Locate the cell with the specified text and output its [X, Y] center coordinate. 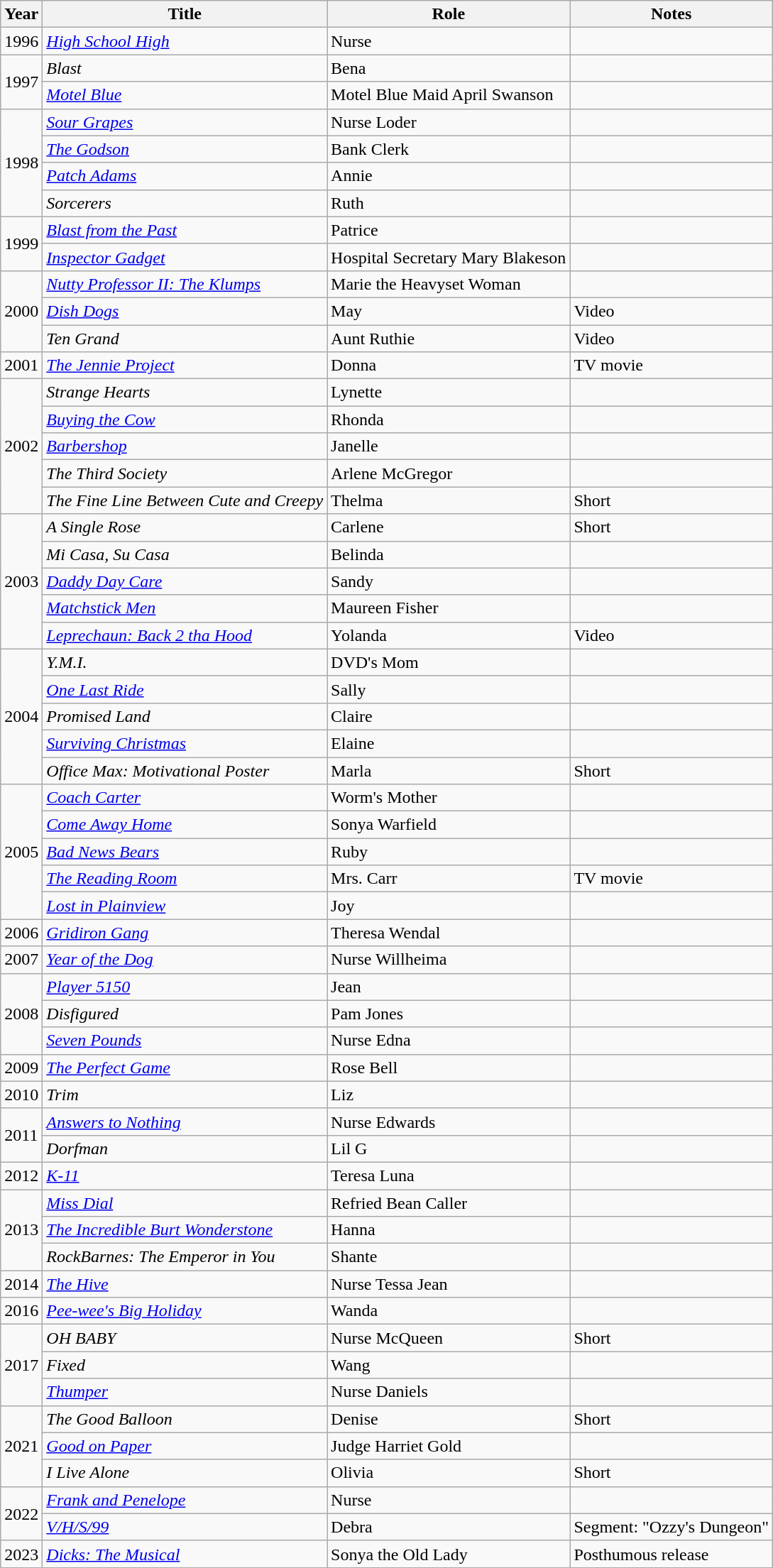
Lynette [449, 393]
Hanna [449, 1230]
2007 [21, 960]
Buying the Cow [185, 420]
Belinda [449, 554]
Inspector Gadget [185, 257]
Motel Blue [185, 95]
Nutty Professor II: The Klumps [185, 284]
Nurse Daniels [449, 1392]
Seven Pounds [185, 1041]
2022 [21, 1513]
The Hive [185, 1284]
Marla [449, 770]
Refried Bean Caller [449, 1203]
Player 5150 [185, 987]
2014 [21, 1284]
2006 [21, 933]
Sandy [449, 581]
The Reading Room [185, 879]
V/H/S/99 [185, 1527]
May [449, 311]
Claire [449, 716]
Liz [449, 1095]
Disfigured [185, 1014]
Denise [449, 1419]
2017 [21, 1365]
Rose Bell [449, 1068]
2021 [21, 1446]
Maureen Fisher [449, 608]
Nurse Willheima [449, 960]
Joy [449, 906]
Elaine [449, 743]
Thumper [185, 1392]
Carlene [449, 527]
Sorcerers [185, 203]
Segment: "Ozzy's Dungeon" [671, 1527]
Bank Clerk [449, 149]
Miss Dial [185, 1203]
Donna [449, 366]
Arlene McGregor [449, 473]
Nurse Tessa Jean [449, 1284]
Office Max: Motivational Poster [185, 770]
Ten Grand [185, 339]
The Jennie Project [185, 366]
Nurse Edna [449, 1041]
Aunt Ruthie [449, 339]
2023 [21, 1554]
Teresa Luna [449, 1175]
Nurse Loder [449, 122]
Sonya the Old Lady [449, 1554]
Dicks: The Musical [185, 1554]
Posthumous release [671, 1554]
The Good Balloon [185, 1419]
Debra [449, 1527]
1999 [21, 243]
2008 [21, 1014]
Worm's Mother [449, 798]
Answers to Nothing [185, 1122]
Year [21, 14]
2013 [21, 1230]
Mrs. Carr [449, 879]
The Third Society [185, 473]
Shante [449, 1257]
Frank and Penelope [185, 1500]
Gridiron Gang [185, 933]
The Incredible Burt Wonderstone [185, 1230]
2002 [21, 446]
Wanda [449, 1311]
High School High [185, 41]
Come Away Home [185, 825]
DVD's Mom [449, 662]
The Perfect Game [185, 1068]
Ruth [449, 203]
Dish Dogs [185, 311]
Bena [449, 68]
1997 [21, 82]
Mi Casa, Su Casa [185, 554]
Annie [449, 176]
Olivia [449, 1473]
2010 [21, 1095]
Barbershop [185, 446]
2003 [21, 581]
Judge Harriet Gold [449, 1446]
Surviving Christmas [185, 743]
2000 [21, 311]
Patrice [449, 230]
Role [449, 14]
One Last Ride [185, 689]
A Single Rose [185, 527]
1998 [21, 163]
Pee-wee's Big Holiday [185, 1311]
Title [185, 14]
Thelma [449, 500]
Theresa Wendal [449, 933]
Leprechaun: Back 2 tha Hood [185, 635]
Sonya Warfield [449, 825]
Wang [449, 1365]
Year of the Dog [185, 960]
Nurse Edwards [449, 1122]
Motel Blue Maid April Swanson [449, 95]
OH BABY [185, 1338]
The Fine Line Between Cute and Creepy [185, 500]
2005 [21, 852]
Blast from the Past [185, 230]
Blast [185, 68]
Matchstick Men [185, 608]
Bad News Bears [185, 852]
Ruby [449, 852]
2001 [21, 366]
2009 [21, 1068]
Daddy Day Care [185, 581]
2011 [21, 1135]
Marie the Heavyset Woman [449, 284]
Y.M.I. [185, 662]
Pam Jones [449, 1014]
Strange Hearts [185, 393]
2016 [21, 1311]
Janelle [449, 446]
Notes [671, 14]
Fixed [185, 1365]
The Godson [185, 149]
Sour Grapes [185, 122]
Dorfman [185, 1148]
1996 [21, 41]
K-11 [185, 1175]
I Live Alone [185, 1473]
Lil G [449, 1148]
Promised Land [185, 716]
Trim [185, 1095]
2012 [21, 1175]
RockBarnes: The Emperor in You [185, 1257]
Jean [449, 987]
Good on Paper [185, 1446]
Yolanda [449, 635]
Lost in Plainview [185, 906]
Coach Carter [185, 798]
Nurse McQueen [449, 1338]
Hospital Secretary Mary Blakeson [449, 257]
Sally [449, 689]
Rhonda [449, 420]
Patch Adams [185, 176]
2004 [21, 716]
